Provide the [x, y] coordinate of the cell's center where the given text is located.  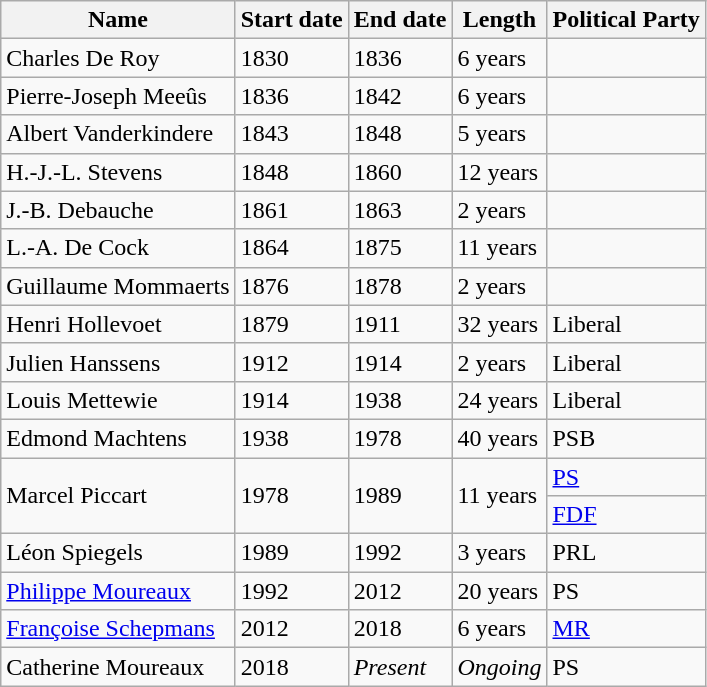
Length [500, 20]
40 years [500, 438]
20 years [500, 591]
1863 [400, 210]
Françoise Schepmans [118, 629]
Start date [292, 20]
Edmond Machtens [118, 438]
MR [626, 629]
Catherine Moureaux [118, 667]
1879 [292, 324]
End date [400, 20]
H.-J.-L. Stevens [118, 172]
12 years [500, 172]
Julien Hanssens [118, 362]
Guillaume Mommaerts [118, 286]
Pierre-Joseph Meeûs [118, 96]
1878 [400, 286]
FDF [626, 515]
1875 [400, 248]
Philippe Moureaux [118, 591]
1912 [292, 362]
1842 [400, 96]
J.-B. Debauche [118, 210]
Marcel Piccart [118, 496]
32 years [500, 324]
Léon Spiegels [118, 553]
24 years [500, 400]
1861 [292, 210]
1860 [400, 172]
1864 [292, 248]
1830 [292, 58]
Louis Mettewie [118, 400]
Present [400, 667]
3 years [500, 553]
Ongoing [500, 667]
Charles De Roy [118, 58]
1876 [292, 286]
1911 [400, 324]
Political Party [626, 20]
Name [118, 20]
Albert Vanderkindere [118, 134]
PRL [626, 553]
5 years [500, 134]
L.-A. De Cock [118, 248]
PSB [626, 438]
1843 [292, 134]
Henri Hollevoet [118, 324]
